Determine the [x, y] coordinate at the center of the cell enclosing the given text.  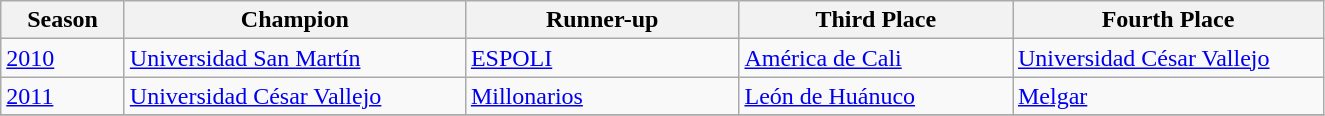
Millonarios [602, 96]
Champion [294, 20]
Melgar [1168, 96]
Runner-up [602, 20]
2011 [63, 96]
Fourth Place [1168, 20]
2010 [63, 58]
Season [63, 20]
ESPOLI [602, 58]
Universidad San Martín [294, 58]
Third Place [876, 20]
León de Huánuco [876, 96]
América de Cali [876, 58]
